Locate the cell with the specified text and output its (x, y) center coordinate. 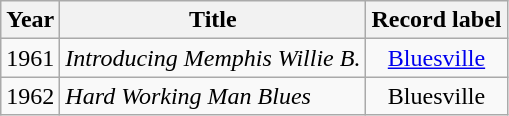
1961 (30, 58)
Hard Working Man Blues (213, 96)
Year (30, 20)
Title (213, 20)
1962 (30, 96)
Record label (436, 20)
Introducing Memphis Willie B. (213, 58)
